Locate the cell with the specified text and output its [X, Y] center coordinate. 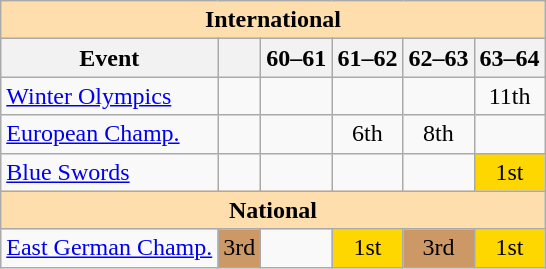
International [273, 20]
National [273, 210]
11th [510, 96]
63–64 [510, 58]
East German Champ. [110, 248]
8th [438, 134]
European Champ. [110, 134]
Winter Olympics [110, 96]
Blue Swords [110, 172]
Event [110, 58]
62–63 [438, 58]
61–62 [368, 58]
6th [368, 134]
60–61 [296, 58]
